Detect which cell encompasses the target text, then output its [X, Y] center coordinate. 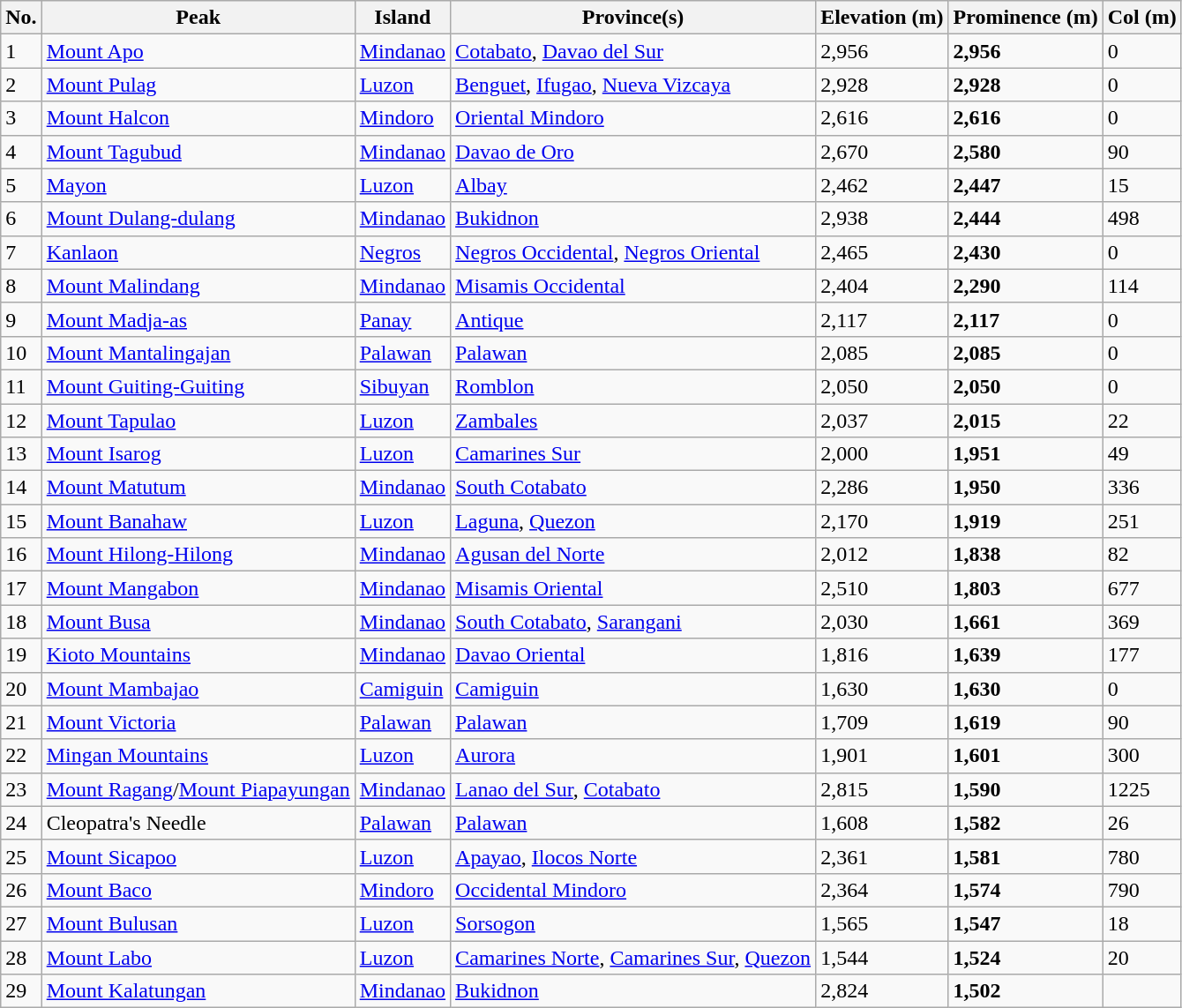
Zambales [633, 421]
336 [1141, 488]
2,290 [1025, 286]
2,361 [882, 856]
Sibuyan [402, 386]
Benguet, Ifugao, Nueva Vizcaya [633, 85]
Mount Mangabon [198, 588]
Mount Kalatungan [198, 991]
10 [21, 353]
Misamis Oriental [633, 588]
2,030 [882, 622]
177 [1141, 655]
Mount Matutum [198, 488]
South Cotabato [633, 488]
11 [21, 386]
300 [1141, 756]
2,824 [882, 991]
South Cotabato, Sarangani [633, 622]
Mount Victoria [198, 722]
1,901 [882, 756]
Mount Labo [198, 957]
Mount Busa [198, 622]
Apayao, Ilocos Norte [633, 856]
790 [1141, 890]
Mount Bulusan [198, 923]
Mount Guiting-Guiting [198, 386]
1 [21, 51]
Mount Dulang-dulang [198, 219]
Province(s) [633, 18]
Kanlaon [198, 252]
Albay [633, 185]
2,364 [882, 890]
2,938 [882, 219]
1,601 [1025, 756]
1,547 [1025, 923]
2,286 [882, 488]
1,502 [1025, 991]
2,430 [1025, 252]
1,661 [1025, 622]
2,444 [1025, 219]
1,544 [882, 957]
12 [21, 421]
Mount Isarog [198, 454]
1,919 [1025, 521]
2,447 [1025, 185]
Cleopatra's Needle [198, 823]
Sorsogon [633, 923]
Antique [633, 319]
1,582 [1025, 823]
24 [21, 823]
25 [21, 856]
2,510 [882, 588]
16 [21, 555]
28 [21, 957]
2,815 [882, 789]
Negros Occidental, Negros Oriental [633, 252]
6 [21, 219]
Davao de Oro [633, 152]
1,565 [882, 923]
1,816 [882, 655]
Lanao del Sur, Cotabato [633, 789]
1,709 [882, 722]
1,581 [1025, 856]
Mount Apo [198, 51]
1,803 [1025, 588]
7 [21, 252]
251 [1141, 521]
29 [21, 991]
8 [21, 286]
1,838 [1025, 555]
13 [21, 454]
2,015 [1025, 421]
Mount Halcon [198, 118]
Panay [402, 319]
49 [1141, 454]
Mount Hilong-Hilong [198, 555]
Elevation (m) [882, 18]
27 [21, 923]
14 [21, 488]
Mingan Mountains [198, 756]
2,012 [882, 555]
780 [1141, 856]
1,590 [1025, 789]
21 [21, 722]
2,037 [882, 421]
2,404 [882, 286]
498 [1141, 219]
2,670 [882, 152]
17 [21, 588]
Mount Banahaw [198, 521]
No. [21, 18]
114 [1141, 286]
Oriental Mindoro [633, 118]
Mount Mantalingajan [198, 353]
Mount Malindang [198, 286]
2,465 [882, 252]
Island [402, 18]
1,639 [1025, 655]
Cotabato, Davao del Sur [633, 51]
19 [21, 655]
369 [1141, 622]
Laguna, Quezon [633, 521]
Mount Madja-as [198, 319]
1,608 [882, 823]
2,580 [1025, 152]
Occidental Mindoro [633, 890]
3 [21, 118]
Mount Ragang/Mount Piapayungan [198, 789]
4 [21, 152]
1,574 [1025, 890]
Davao Oriental [633, 655]
Mayon [198, 185]
2,170 [882, 521]
1,951 [1025, 454]
Aurora [633, 756]
Kioto Mountains [198, 655]
2 [21, 85]
Mount Tagubud [198, 152]
9 [21, 319]
Mount Mambajao [198, 689]
1,524 [1025, 957]
Camarines Sur [633, 454]
Peak [198, 18]
Romblon [633, 386]
Col (m) [1141, 18]
677 [1141, 588]
Mount Pulag [198, 85]
Mount Sicapoo [198, 856]
Misamis Occidental [633, 286]
23 [21, 789]
Mount Baco [198, 890]
82 [1141, 555]
2,000 [882, 454]
2,462 [882, 185]
Prominence (m) [1025, 18]
Agusan del Norte [633, 555]
1,950 [1025, 488]
5 [21, 185]
Negros [402, 252]
1,619 [1025, 722]
Mount Tapulao [198, 421]
Camarines Norte, Camarines Sur, Quezon [633, 957]
1225 [1141, 789]
